Return [x, y] of the center of cell containing provided text 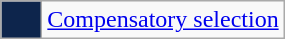
Compensatory selection [163, 20]
